Output the [x, y] coordinate of the center of the cell containing the given text.  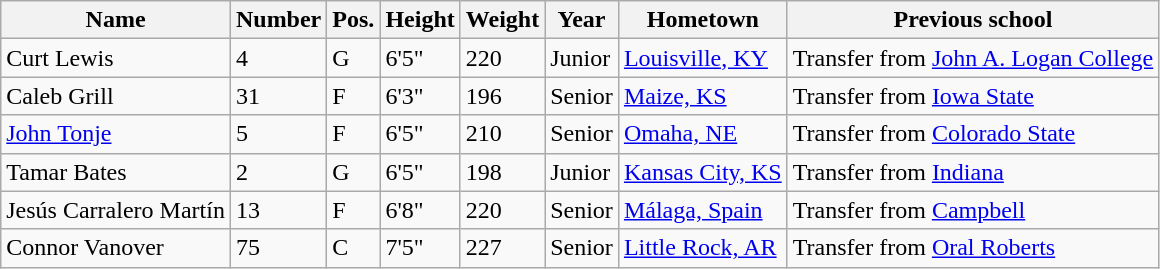
Louisville, KY [702, 58]
Little Rock, AR [702, 248]
Jesús Carralero Martín [116, 210]
31 [278, 96]
Curt Lewis [116, 58]
196 [502, 96]
Hometown [702, 20]
Year [582, 20]
Previous school [972, 20]
4 [278, 58]
210 [502, 134]
C [354, 248]
Málaga, Spain [702, 210]
Transfer from Colorado State [972, 134]
Name [116, 20]
5 [278, 134]
Connor Vanover [116, 248]
6'8" [420, 210]
Maize, KS [702, 96]
Transfer from Oral Roberts [972, 248]
198 [502, 172]
Omaha, NE [702, 134]
227 [502, 248]
7'5" [420, 248]
Weight [502, 20]
Height [420, 20]
Transfer from John A. Logan College [972, 58]
Tamar Bates [116, 172]
Number [278, 20]
75 [278, 248]
Caleb Grill [116, 96]
Transfer from Iowa State [972, 96]
Kansas City, KS [702, 172]
Transfer from Campbell [972, 210]
2 [278, 172]
Pos. [354, 20]
Transfer from Indiana [972, 172]
John Tonje [116, 134]
13 [278, 210]
6'3" [420, 96]
